Return [x, y] of the center of cell containing provided text 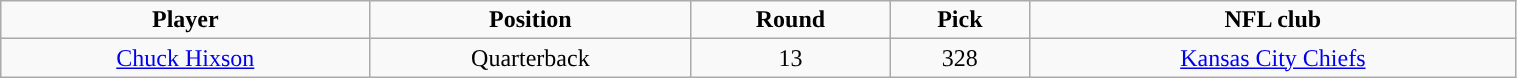
Chuck Hixson [186, 58]
NFL club [1273, 20]
Pick [960, 20]
Quarterback [530, 58]
Player [186, 20]
Position [530, 20]
328 [960, 58]
13 [790, 58]
Kansas City Chiefs [1273, 58]
Round [790, 20]
